From the cell containing the given text, extract its center point as (x, y) coordinate. 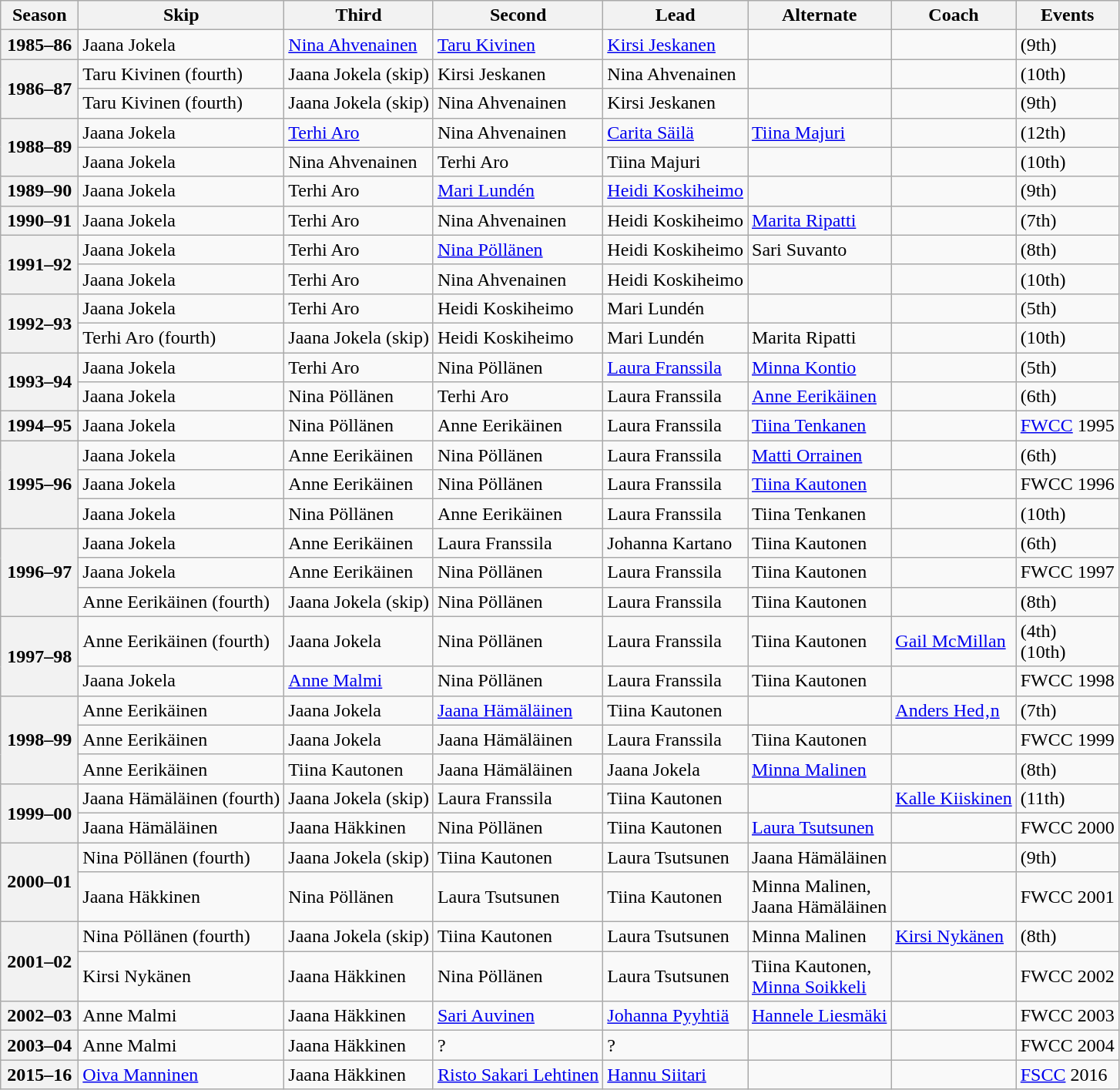
FWCC 2004 (1068, 1045)
Sari Suvanto (819, 250)
2000–01 (40, 883)
Third (359, 15)
Carita Säilä (676, 132)
Hannu Siitari (676, 1075)
FWCC 1997 (1068, 572)
Lead (676, 15)
1997–98 (40, 656)
FWCC 2002 (1068, 977)
1990–91 (40, 220)
FWCC 1995 (1068, 426)
1989–90 (40, 191)
Season (40, 15)
Oiva Manninen (182, 1075)
Coach (954, 15)
1991–92 (40, 264)
Skip (182, 15)
Anders Hed‚n (954, 710)
Taru Kivinen (518, 45)
2002–03 (40, 1016)
1999–00 (40, 813)
2001–02 (40, 961)
Johanna Pyyhtiä (676, 1016)
1992–93 (40, 323)
(12th) (1068, 132)
1988–89 (40, 147)
Minna Kontio (819, 367)
Kalle Kiiskinen (954, 798)
FWCC 2003 (1068, 1016)
1998–99 (40, 740)
1996–97 (40, 572)
Johanna Kartano (676, 543)
Jaana Hämäläinen (fourth) (182, 798)
Gail McMillan (954, 641)
2003–04 (40, 1045)
Minna Malinen,Jaana Hämäläinen (819, 897)
Alternate (819, 15)
(11th) (1068, 798)
Terhi Aro (fourth) (182, 337)
(4th) (10th) (1068, 641)
1985–86 (40, 45)
Tiina Kautonen,Minna Soikkeli (819, 977)
Matti Orrainen (819, 455)
FWCC 1999 (1068, 740)
Sari Auvinen (518, 1016)
Risto Sakari Lehtinen (518, 1075)
Hannele Liesmäki (819, 1016)
1986–87 (40, 89)
FWCC 1996 (1068, 485)
FWCC 2001 (1068, 897)
1994–95 (40, 426)
2015–16 (40, 1075)
FSCC 2016 (1068, 1075)
1993–94 (40, 382)
1995–96 (40, 485)
FWCC 2000 (1068, 827)
Events (1068, 15)
FWCC 1998 (1068, 681)
Second (518, 15)
